Output the [X, Y] coordinate of the center of the cell containing the given text.  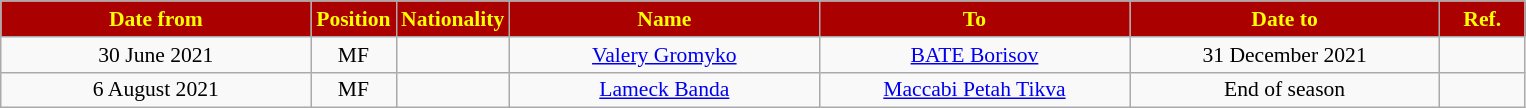
End of season [1285, 90]
Valery Gromyko [664, 55]
Position [354, 19]
Lameck Banda [664, 90]
Date to [1285, 19]
To [974, 19]
Date from [156, 19]
Ref. [1482, 19]
Nationality [452, 19]
BATE Borisov [974, 55]
31 December 2021 [1285, 55]
30 June 2021 [156, 55]
Name [664, 19]
Maccabi Petah Tikva [974, 90]
6 August 2021 [156, 90]
